Find where the given text appears and provide that cell's center as [X, Y] coordinate. 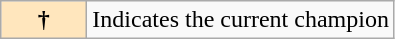
Indicates the current champion [241, 20]
† [44, 20]
